Detect which cell encompasses the target text, then output its [x, y] center coordinate. 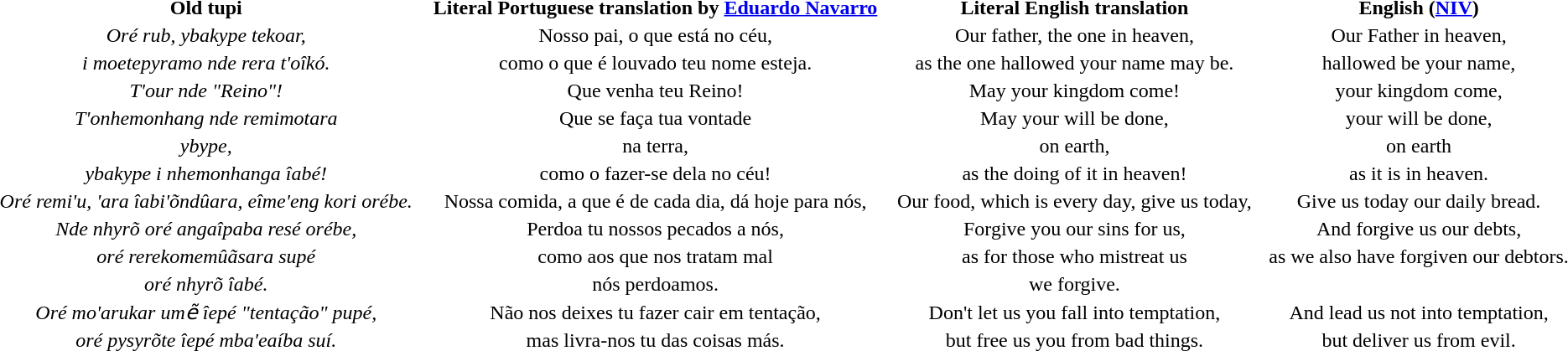
como o que é louvado teu nome esteja. [655, 63]
como o fazer-se dela no céu! [655, 173]
May your will be done, [1075, 118]
on earth, [1075, 146]
May your kingdom come! [1075, 90]
Nosso pai, o que está no céu, [655, 35]
Our father, the one in heaven, [1075, 35]
nós perdoamos. [655, 284]
Que venha teu Reino! [655, 90]
as the doing of it in heaven! [1075, 173]
Nossa comida, a que é de cada dia, dá hoje para nós, [655, 201]
as the one hallowed your name may be. [1075, 63]
Perdoa tu nossos pecados a nós, [655, 229]
Don't let us you fall into temptation, [1075, 312]
na terra, [655, 146]
Forgive you our sins for us, [1075, 229]
Não nos deixes tu fazer cair em tentação, [655, 312]
como aos que nos tratam mal [655, 256]
as for those who mistreat us [1075, 256]
Que se faça tua vontade [655, 118]
Our food, which is every day, give us today, [1075, 201]
we forgive. [1075, 284]
